Detect which cell encompasses the target text, then output its [X, Y] center coordinate. 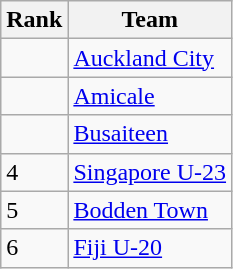
Auckland City [150, 58]
Amicale [150, 96]
Fiji U-20 [150, 248]
Rank [34, 20]
Busaiteen [150, 134]
Singapore U-23 [150, 172]
Team [150, 20]
5 [34, 210]
4 [34, 172]
Bodden Town [150, 210]
6 [34, 248]
